Locate the cell with the specified text and output its [x, y] center coordinate. 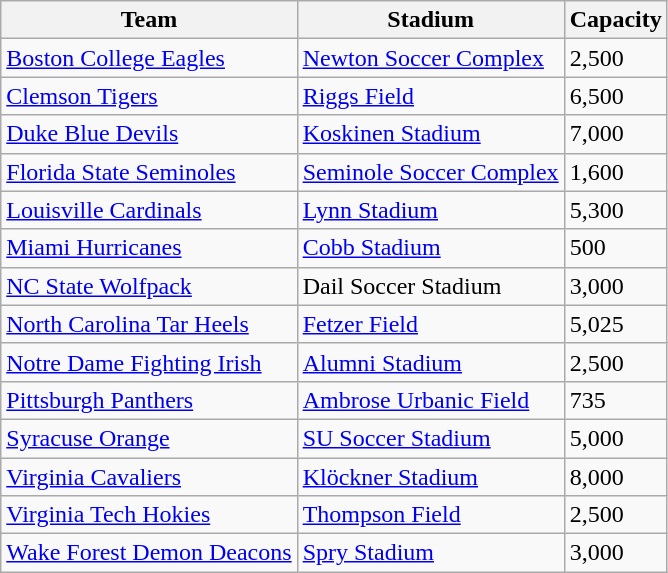
Thompson Field [430, 515]
Spry Stadium [430, 553]
Virginia Cavaliers [149, 477]
Koskinen Stadium [430, 134]
NC State Wolfpack [149, 286]
Wake Forest Demon Deacons [149, 553]
Team [149, 20]
8,000 [616, 477]
5,300 [616, 210]
1,600 [616, 172]
Alumni Stadium [430, 362]
Cobb Stadium [430, 248]
5,025 [616, 324]
Notre Dame Fighting Irish [149, 362]
Florida State Seminoles [149, 172]
Boston College Eagles [149, 58]
Miami Hurricanes [149, 248]
Newton Soccer Complex [430, 58]
5,000 [616, 438]
Seminole Soccer Complex [430, 172]
Stadium [430, 20]
6,500 [616, 96]
Lynn Stadium [430, 210]
Syracuse Orange [149, 438]
North Carolina Tar Heels [149, 324]
Ambrose Urbanic Field [430, 400]
Virginia Tech Hokies [149, 515]
7,000 [616, 134]
Riggs Field [430, 96]
Louisville Cardinals [149, 210]
Klöckner Stadium [430, 477]
Fetzer Field [430, 324]
Capacity [616, 20]
500 [616, 248]
735 [616, 400]
Pittsburgh Panthers [149, 400]
Clemson Tigers [149, 96]
SU Soccer Stadium [430, 438]
Duke Blue Devils [149, 134]
Dail Soccer Stadium [430, 286]
